Detect which cell encompasses the target text, then output its (X, Y) center coordinate. 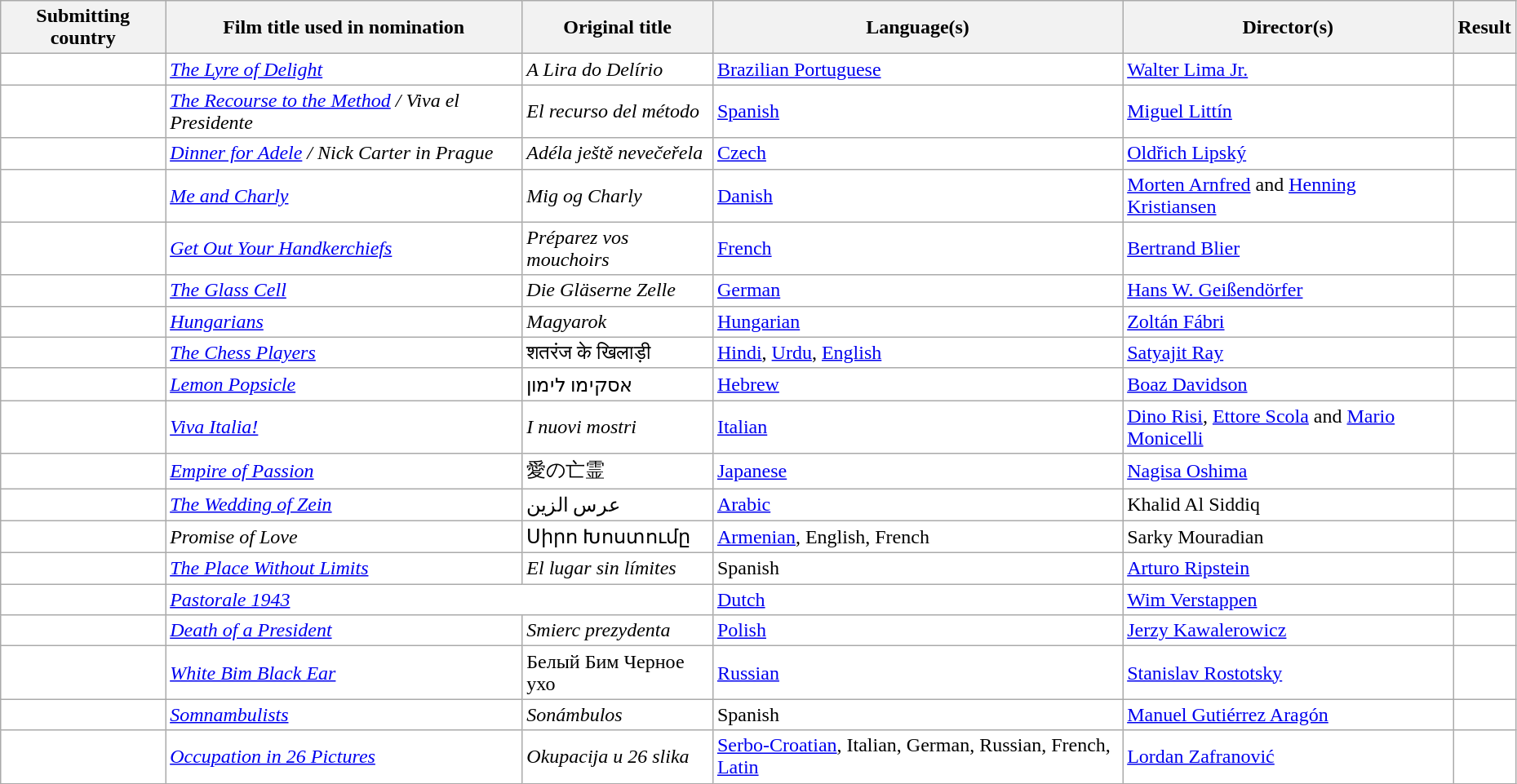
Arturo Ripstein (1288, 569)
Hungarian (917, 321)
Promise of Love (344, 537)
Walter Lima Jr. (1288, 69)
Hindi, Urdu, English (917, 352)
Dutch (917, 600)
Russian (917, 672)
Smierc prezydenta (618, 631)
Morten Arnfred and Henning Kristiansen (1288, 196)
Dinner for Adele / Nick Carter in Prague (344, 153)
Director(s) (1288, 28)
German (917, 290)
عرس الزين (618, 504)
The Glass Cell (344, 290)
Original title (618, 28)
Viva Italia! (344, 427)
Sarky Mouradian (1288, 537)
Mig og Charly (618, 196)
Get Out Your Handkerchiefs (344, 248)
El lugar sin límites (618, 569)
Khalid Al Siddiq (1288, 504)
Okupacija u 26 slika (618, 757)
Hans W. Geißendörfer (1288, 290)
Submitting country (83, 28)
El recurso del método (618, 111)
The Wedding of Zein (344, 504)
Brazilian Portuguese (917, 69)
Lordan Zafranović (1288, 757)
Sonámbulos (618, 715)
The Place Without Limits (344, 569)
French (917, 248)
Préparez vos mouchoirs (618, 248)
Stanislav Rostotsky (1288, 672)
Jerzy Kawalerowicz (1288, 631)
Սիրո Խոստումը (618, 537)
Lemon Popsicle (344, 384)
A Lira do Delírio (618, 69)
Result (1484, 28)
Hebrew (917, 384)
Dino Risi, Ettore Scola and Mario Monicelli (1288, 427)
Pastorale 1943 (439, 600)
Japanese (917, 472)
The Recourse to the Method / Viva el Presidente (344, 111)
शतरंज के खिलाड़ी (618, 352)
Die Gläserne Zelle (618, 290)
Oldřich Lipský (1288, 153)
Language(s) (917, 28)
Occupation in 26 Pictures (344, 757)
Белый Бим Черное ухо (618, 672)
Wim Verstappen (1288, 600)
Miguel Littín (1288, 111)
Serbo-Croatian, Italian, German, Russian, French, Latin (917, 757)
Polish (917, 631)
The Chess Players (344, 352)
Danish (917, 196)
Nagisa Oshima (1288, 472)
Film title used in nomination (344, 28)
Arabic (917, 504)
Bertrand Blier (1288, 248)
Boaz Davidson (1288, 384)
White Bim Black Ear (344, 672)
אסקימו לימון (618, 384)
Zoltán Fábri (1288, 321)
Armenian, English, French (917, 537)
Death of a President (344, 631)
Manuel Gutiérrez Aragón (1288, 715)
愛の亡霊 (618, 472)
Me and Charly (344, 196)
Hungarians (344, 321)
Empire of Passion (344, 472)
Magyarok (618, 321)
The Lyre of Delight (344, 69)
Czech (917, 153)
Satyajit Ray (1288, 352)
Somnambulists (344, 715)
I nuovi mostri (618, 427)
Adéla ještě nevečeřela (618, 153)
Italian (917, 427)
